Return the (X, Y) coordinate for the center point of the cell that contains the specified text.  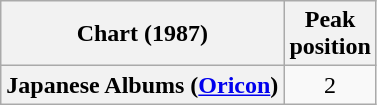
Japanese Albums (Oricon) (142, 85)
2 (330, 85)
Chart (1987) (142, 34)
Peak position (330, 34)
